From the cell containing the given text, extract its center point as [X, Y] coordinate. 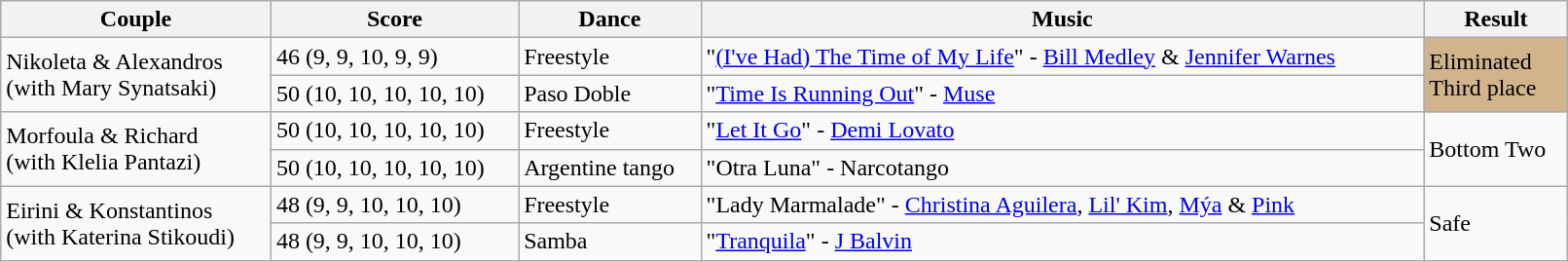
Result [1496, 19]
Morfoula & Richard(with Klelia Pantazi) [136, 149]
Paso Doble [609, 94]
EliminatedThird place [1496, 75]
Nikoleta & Alexandros(with Mary Synatsaki) [136, 75]
Dance [609, 19]
Score [394, 19]
"(I've Had) The Time of My Life" - Bill Medley & Jennifer Warnes [1063, 56]
"Otra Luna" - Narcotango [1063, 168]
Safe [1496, 223]
Bottom Two [1496, 149]
"Lady Marmalade" - Christina Aguilera, Lil' Kim, Mýa & Pink [1063, 205]
"Time Is Running Out" - Muse [1063, 94]
46 (9, 9, 10, 9, 9) [394, 56]
Eirini & Konstantinos(with Katerina Stikoudi) [136, 223]
Music [1063, 19]
"Tranquila" - J Balvin [1063, 242]
Couple [136, 19]
Samba [609, 242]
Argentine tango [609, 168]
"Let It Go" - Demi Lovato [1063, 131]
